Output the [X, Y] coordinate of the center of the cell containing the given text.  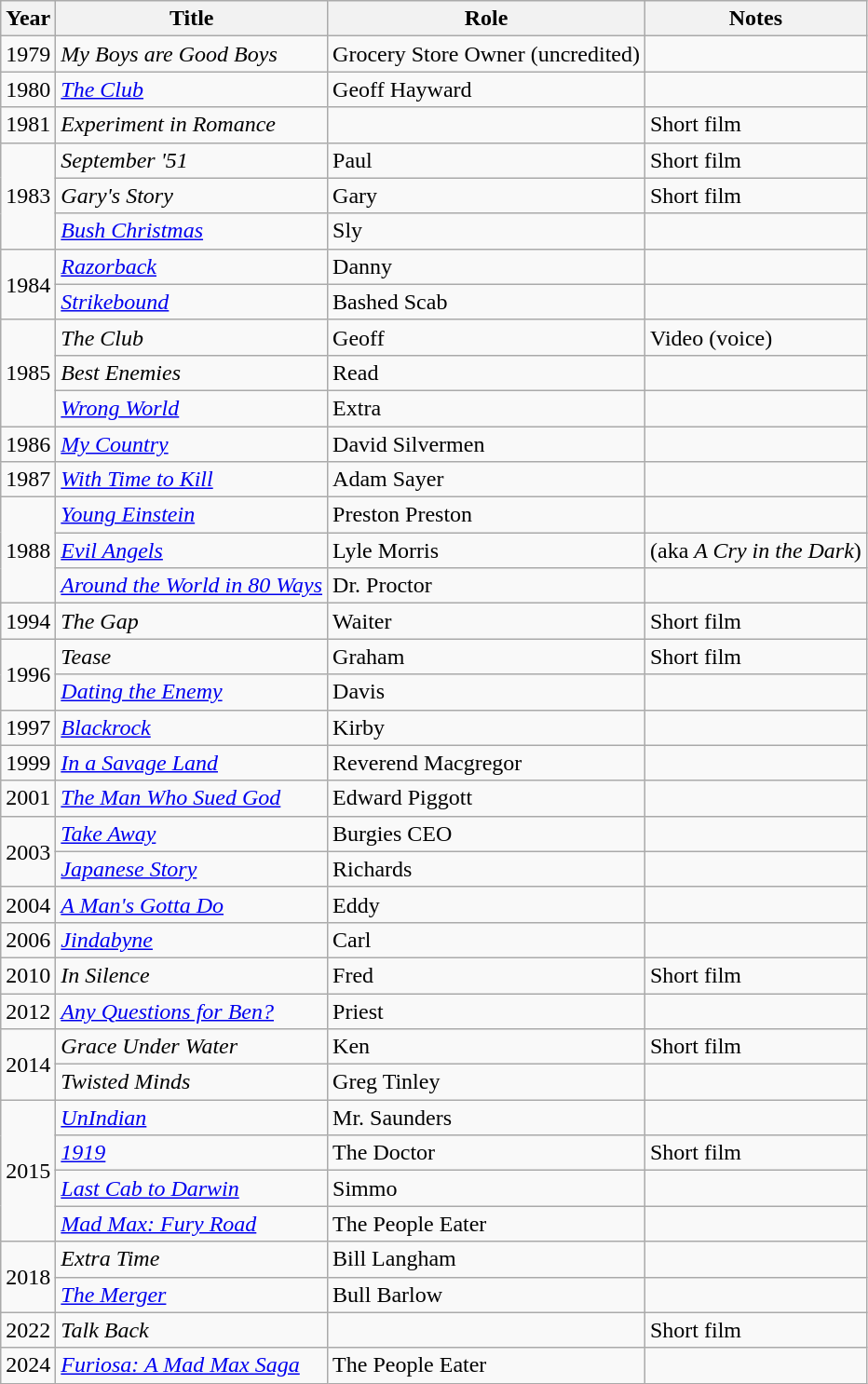
1981 [28, 125]
Extra Time [192, 1259]
Ken [486, 1047]
Gary [486, 196]
Last Cab to Darwin [192, 1188]
David Silvermen [486, 444]
2014 [28, 1065]
Title [192, 19]
Jindabyne [192, 940]
2012 [28, 1011]
Bill Langham [486, 1259]
Waiter [486, 621]
Notes [755, 19]
Davis [486, 692]
(aka A Cry in the Dark) [755, 550]
Kirby [486, 727]
1997 [28, 727]
Twisted Minds [192, 1082]
Simmo [486, 1188]
Take Away [192, 834]
Reverend Macgregor [486, 763]
2024 [28, 1365]
Tease [192, 657]
Adam Sayer [486, 480]
Talk Back [192, 1330]
Geoff [486, 337]
Priest [486, 1011]
The Man Who Sued God [192, 798]
Graham [486, 657]
2010 [28, 975]
A Man's Gotta Do [192, 904]
Mad Max: Fury Road [192, 1224]
1979 [28, 54]
Danny [486, 266]
1985 [28, 373]
Richards [486, 869]
Geoff Hayward [486, 89]
Strikebound [192, 302]
Read [486, 373]
Dr. Proctor [486, 586]
Mr. Saunders [486, 1118]
1994 [28, 621]
Razorback [192, 266]
Bull Barlow [486, 1295]
Around the World in 80 Ways [192, 586]
2001 [28, 798]
Eddy [486, 904]
Gary's Story [192, 196]
Greg Tinley [486, 1082]
Preston Preston [486, 515]
Bush Christmas [192, 231]
1988 [28, 550]
1987 [28, 480]
My Country [192, 444]
The Doctor [486, 1153]
1999 [28, 763]
Carl [486, 940]
Paul [486, 160]
Furiosa: A Mad Max Saga [192, 1365]
Grace Under Water [192, 1047]
Video (voice) [755, 337]
Bashed Scab [486, 302]
UnIndian [192, 1118]
Dating the Enemy [192, 692]
Burgies CEO [486, 834]
1986 [28, 444]
Fred [486, 975]
Young Einstein [192, 515]
1919 [192, 1153]
1980 [28, 89]
Evil Angels [192, 550]
2004 [28, 904]
Blackrock [192, 727]
In Silence [192, 975]
2018 [28, 1277]
In a Savage Land [192, 763]
My Boys are Good Boys [192, 54]
2003 [28, 851]
Grocery Store Owner (uncredited) [486, 54]
With Time to Kill [192, 480]
2015 [28, 1171]
Lyle Morris [486, 550]
Any Questions for Ben? [192, 1011]
Extra [486, 408]
Experiment in Romance [192, 125]
2006 [28, 940]
September '51 [192, 160]
Edward Piggott [486, 798]
1996 [28, 674]
1983 [28, 196]
The Merger [192, 1295]
Sly [486, 231]
Best Enemies [192, 373]
Wrong World [192, 408]
The Gap [192, 621]
1984 [28, 284]
Year [28, 19]
2022 [28, 1330]
Japanese Story [192, 869]
Role [486, 19]
